For the text-containing cell, return its midpoint in [X, Y] coordinate format. 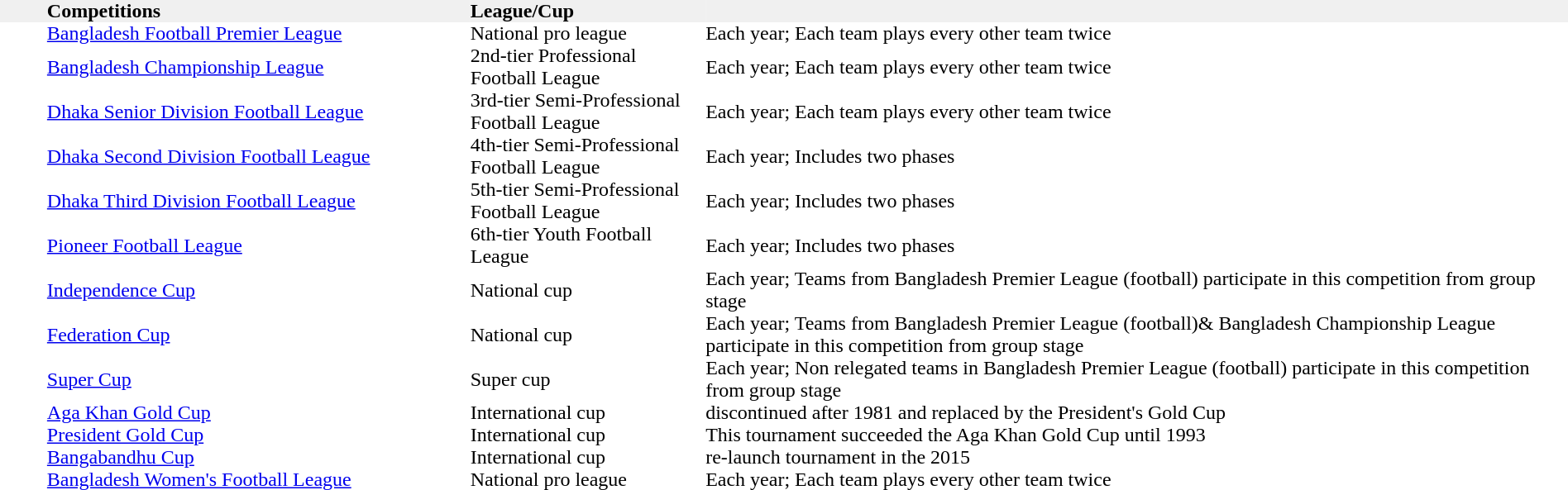
Dhaka Third Division Football League [259, 201]
Aga Khan Gold Cup [259, 413]
6th-tier Youth Football League [588, 245]
Federation Cup [259, 335]
Each year; Teams from Bangladesh Premier League (football)& Bangladesh Championship League participate in this competition from group stage [1136, 335]
Competitions [259, 12]
National pro league [588, 33]
Each year; Non relegated teams in Bangladesh Premier League (football) participate in this competition from group stage [1136, 379]
Super cup [588, 379]
re-launch tournament in the 2015 [1136, 458]
Dhaka Second Division Football League [259, 156]
3rd-tier Semi-Professional Football League [588, 112]
Super Cup [259, 379]
Dhaka Senior Division Football League [259, 112]
Bangabandhu Cup [259, 458]
Pioneer Football League [259, 245]
League/Cup [588, 12]
This tournament succeeded the Aga Khan Gold Cup until 1993 [1136, 435]
Bangladesh Championship League [259, 67]
Independence Cup [259, 290]
2nd-tier Professional Football League [588, 67]
discontinued after 1981 and replaced by the President's Gold Cup [1136, 413]
5th-tier Semi-Professional Football League [588, 201]
President Gold Cup [259, 435]
4th-tier Semi-Professional Football League [588, 156]
Each year; Teams from Bangladesh Premier League (football) participate in this competition from group stage [1136, 290]
Bangladesh Football Premier League [259, 33]
